Capture the cell that displays the provided text and extract its [x, y] central coordinate. 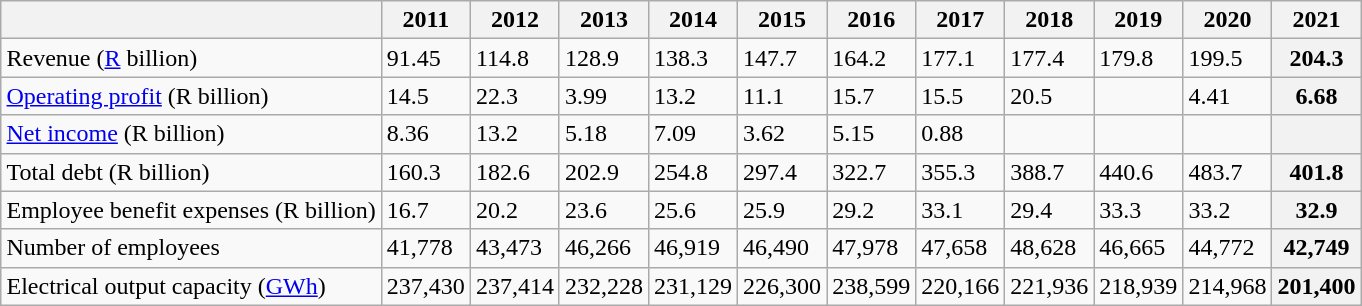
2014 [692, 20]
16.7 [426, 210]
201,400 [1316, 286]
202.9 [604, 172]
46,665 [1138, 248]
29.2 [872, 210]
20.2 [514, 210]
2016 [872, 20]
483.7 [1228, 172]
160.3 [426, 172]
32.9 [1316, 210]
220,166 [960, 286]
5.15 [872, 134]
48,628 [1050, 248]
297.4 [782, 172]
46,919 [692, 248]
20.5 [1050, 96]
231,129 [692, 286]
218,939 [1138, 286]
41,778 [426, 248]
Number of employees [191, 248]
2013 [604, 20]
440.6 [1138, 172]
238,599 [872, 286]
8.36 [426, 134]
177.4 [1050, 58]
22.3 [514, 96]
25.6 [692, 210]
11.1 [782, 96]
44,772 [1228, 248]
46,490 [782, 248]
237,414 [514, 286]
Total debt (R billion) [191, 172]
2017 [960, 20]
232,228 [604, 286]
23.6 [604, 210]
Electrical output capacity (GWh) [191, 286]
177.1 [960, 58]
237,430 [426, 286]
29.4 [1050, 210]
138.3 [692, 58]
43,473 [514, 248]
15.7 [872, 96]
221,936 [1050, 286]
199.5 [1228, 58]
25.9 [782, 210]
2015 [782, 20]
226,300 [782, 286]
2012 [514, 20]
179.8 [1138, 58]
0.88 [960, 134]
5.18 [604, 134]
388.7 [1050, 172]
2019 [1138, 20]
164.2 [872, 58]
14.5 [426, 96]
Employee benefit expenses (R billion) [191, 210]
355.3 [960, 172]
114.8 [514, 58]
Net income (R billion) [191, 134]
2011 [426, 20]
33.1 [960, 210]
47,978 [872, 248]
33.3 [1138, 210]
214,968 [1228, 286]
147.7 [782, 58]
Revenue (R billion) [191, 58]
33.2 [1228, 210]
15.5 [960, 96]
322.7 [872, 172]
3.99 [604, 96]
254.8 [692, 172]
47,658 [960, 248]
Operating profit (R billion) [191, 96]
401.8 [1316, 172]
91.45 [426, 58]
46,266 [604, 248]
2018 [1050, 20]
182.6 [514, 172]
2020 [1228, 20]
204.3 [1316, 58]
7.09 [692, 134]
128.9 [604, 58]
42,749 [1316, 248]
3.62 [782, 134]
4.41 [1228, 96]
2021 [1316, 20]
6.68 [1316, 96]
